Pinpoint the cell where the given text exists, returning its [X, Y] midpoint coordinate. 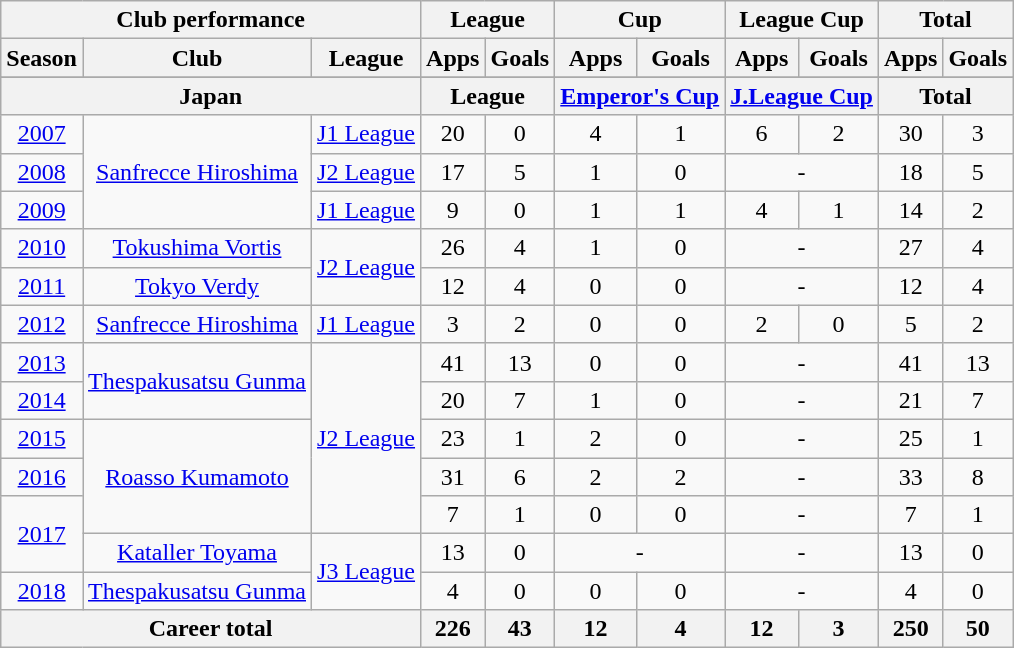
31 [453, 477]
226 [453, 629]
2012 [42, 324]
2018 [42, 591]
33 [910, 477]
Club performance [211, 20]
Japan [211, 96]
26 [453, 248]
2011 [42, 286]
Season [42, 58]
J3 League [366, 572]
2010 [42, 248]
League Cup [802, 20]
Cup [640, 20]
8 [978, 477]
Kataller Toyama [196, 553]
2013 [42, 362]
Tokushima Vortis [196, 248]
2014 [42, 400]
50 [978, 629]
Emperor's Cup [640, 96]
18 [910, 172]
2015 [42, 438]
25 [910, 438]
2009 [42, 210]
14 [910, 210]
Roasso Kumamoto [196, 476]
17 [453, 172]
2016 [42, 477]
9 [453, 210]
27 [910, 248]
23 [453, 438]
2017 [42, 534]
250 [910, 629]
2007 [42, 134]
Career total [211, 629]
30 [910, 134]
Club [196, 58]
2008 [42, 172]
43 [520, 629]
J.League Cup [802, 96]
21 [910, 400]
Tokyo Verdy [196, 286]
